Search for the cell housing the specified text and yield its [X, Y] center coordinate. 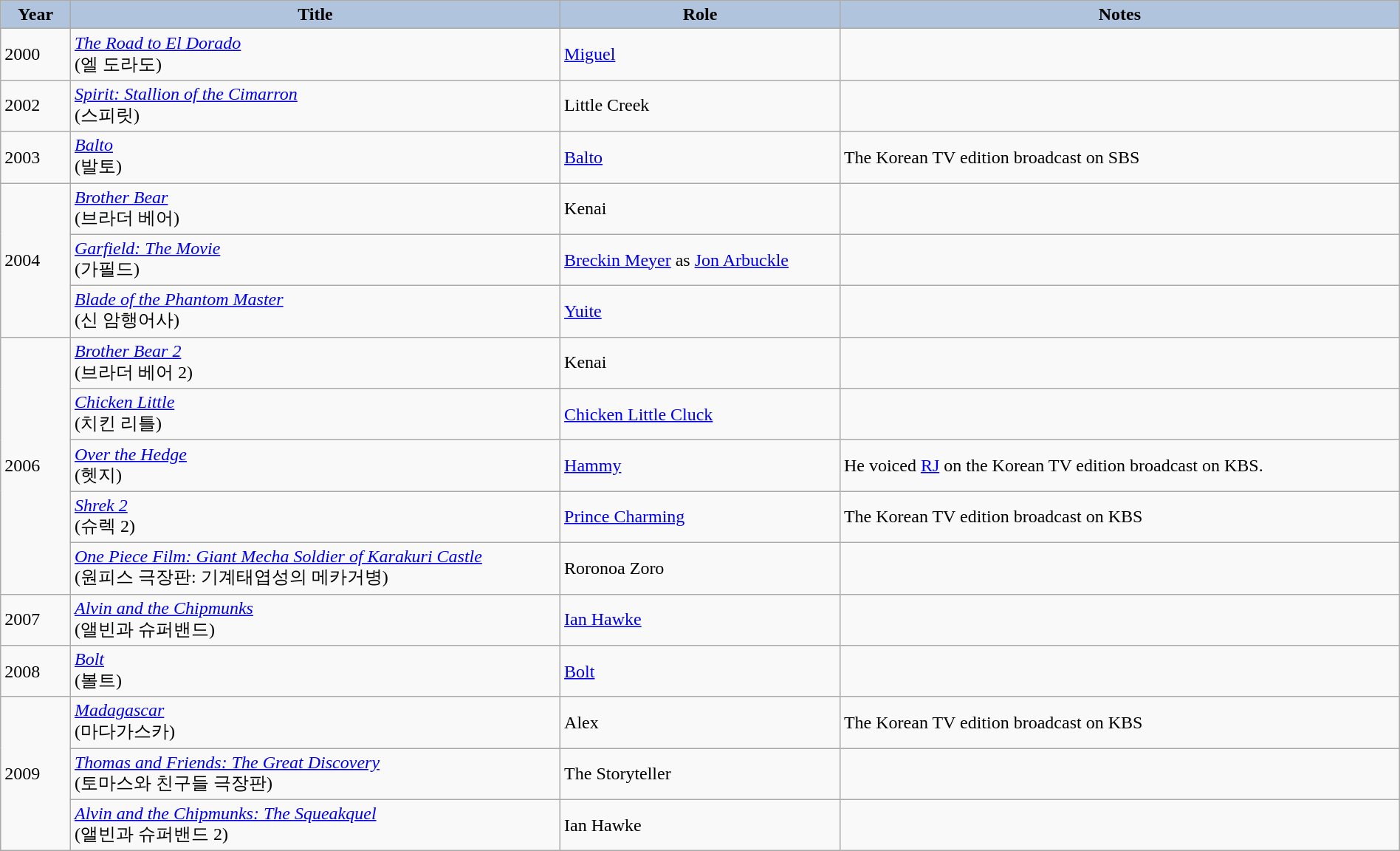
2002 [35, 106]
Role [700, 15]
Bolt [700, 671]
Over the Hedge(헷지) [315, 465]
Title [315, 15]
Notes [1119, 15]
Prince Charming [700, 517]
2009 [35, 774]
Balto [700, 157]
The Korean TV edition broadcast on SBS [1119, 157]
Shrek 2(슈렉 2) [315, 517]
Year [35, 15]
Chicken Little(치킨 리틀) [315, 414]
2008 [35, 671]
Brother Bear 2(브라더 베어 2) [315, 363]
Spirit: Stallion of the Cimarron(스피릿) [315, 106]
The Storyteller [700, 774]
2006 [35, 465]
The Road to El Dorado(엘 도라도) [315, 55]
2000 [35, 55]
Alvin and the Chipmunks(앨빈과 슈퍼밴드) [315, 620]
Breckin Meyer as Jon Arbuckle [700, 260]
Roronoa Zoro [700, 568]
2004 [35, 260]
Thomas and Friends: The Great Discovery(토마스와 친구들 극장판) [315, 774]
Miguel [700, 55]
Blade of the Phantom Master(신 암행어사) [315, 312]
Alvin and the Chipmunks: The Squeakquel(앨빈과 슈퍼밴드 2) [315, 825]
One Piece Film: Giant Mecha Soldier of Karakuri Castle(원피스 극장판: 기계태엽성의 메카거병) [315, 568]
Brother Bear(브라더 베어) [315, 209]
Little Creek [700, 106]
Chicken Little Cluck [700, 414]
Garfield: The Movie(가필드) [315, 260]
He voiced RJ on the Korean TV edition broadcast on KBS. [1119, 465]
Balto(발토) [315, 157]
Madagascar(마다가스카) [315, 722]
Bolt(볼트) [315, 671]
2007 [35, 620]
2003 [35, 157]
Alex [700, 722]
Hammy [700, 465]
Yuite [700, 312]
